Pinpoint the cell where the given text exists, returning its [x, y] midpoint coordinate. 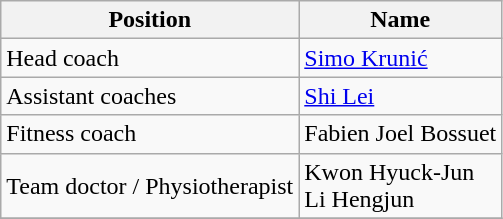
Kwon Hyuck-Jun Li Hengjun [400, 186]
Fitness coach [150, 134]
Assistant coaches [150, 96]
Name [400, 20]
Position [150, 20]
Fabien Joel Bossuet [400, 134]
Head coach [150, 58]
Team doctor / Physiotherapist [150, 186]
Shi Lei [400, 96]
Simo Krunić [400, 58]
